Provide the [X, Y] coordinate of the cell's center where the given text is located.  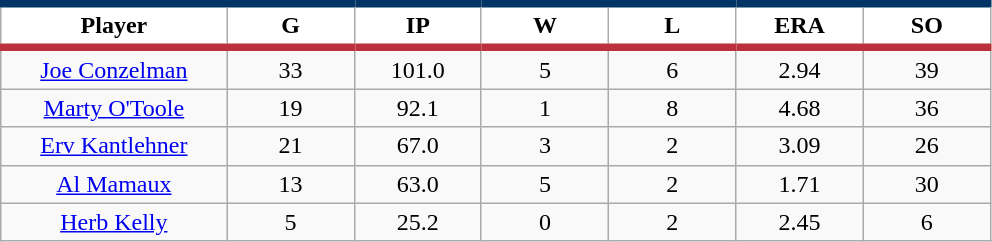
3.09 [800, 146]
3 [544, 146]
Al Mamaux [114, 184]
Herb Kelly [114, 222]
67.0 [418, 146]
33 [290, 68]
4.68 [800, 108]
26 [926, 146]
W [544, 26]
36 [926, 108]
2.45 [800, 222]
G [290, 26]
Erv Kantlehner [114, 146]
SO [926, 26]
63.0 [418, 184]
30 [926, 184]
101.0 [418, 68]
92.1 [418, 108]
Joe Conzelman [114, 68]
1.71 [800, 184]
25.2 [418, 222]
19 [290, 108]
2.94 [800, 68]
21 [290, 146]
Player [114, 26]
39 [926, 68]
1 [544, 108]
IP [418, 26]
Marty O'Toole [114, 108]
0 [544, 222]
ERA [800, 26]
L [672, 26]
8 [672, 108]
13 [290, 184]
